For the text-containing cell, return its midpoint in (x, y) coordinate format. 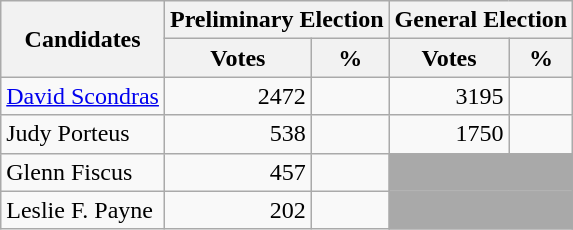
Judy Porteus (83, 134)
Leslie F. Payne (83, 210)
1750 (449, 134)
2472 (238, 96)
David Scondras (83, 96)
3195 (449, 96)
Candidates (83, 39)
457 (238, 172)
General Election (481, 20)
Preliminary Election (276, 20)
Glenn Fiscus (83, 172)
538 (238, 134)
202 (238, 210)
